Detect which cell encompasses the target text, then output its (X, Y) center coordinate. 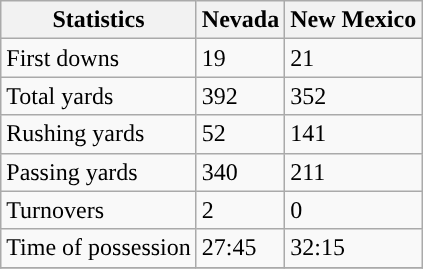
141 (354, 134)
21 (354, 58)
First downs (99, 58)
27:45 (240, 248)
352 (354, 96)
2 (240, 210)
32:15 (354, 248)
0 (354, 210)
Passing yards (99, 172)
Rushing yards (99, 134)
New Mexico (354, 20)
211 (354, 172)
19 (240, 58)
392 (240, 96)
Time of possession (99, 248)
Nevada (240, 20)
52 (240, 134)
Total yards (99, 96)
Turnovers (99, 210)
Statistics (99, 20)
340 (240, 172)
